From the cell containing the given text, extract its center point as [x, y] coordinate. 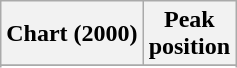
Peakposition [189, 34]
Chart (2000) [72, 34]
